From the cell containing the given text, extract its center point as (x, y) coordinate. 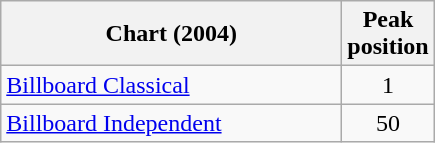
Peakposition (388, 34)
Billboard Classical (172, 85)
1 (388, 85)
50 (388, 123)
Billboard Independent (172, 123)
Chart (2004) (172, 34)
